For the text-containing cell, return its midpoint in (X, Y) coordinate format. 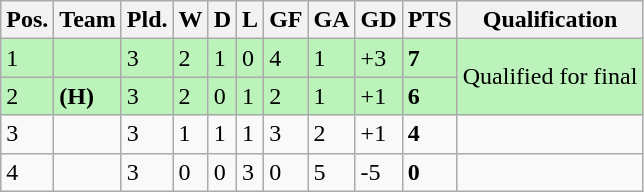
Pos. (28, 20)
Pld. (147, 20)
PTS (430, 20)
Qualification (550, 20)
GD (378, 20)
-5 (378, 172)
D (222, 20)
(H) (88, 96)
Team (88, 20)
GF (286, 20)
7 (430, 58)
W (190, 20)
L (250, 20)
GA (332, 20)
6 (430, 96)
5 (332, 172)
Qualified for final (550, 77)
+3 (378, 58)
